Output the (X, Y) coordinate of the center of the cell containing the given text.  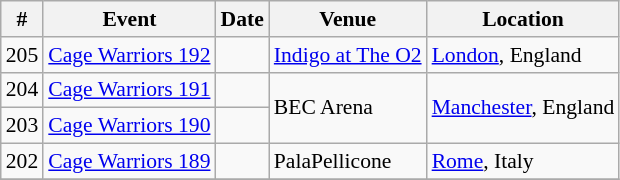
Venue (348, 19)
Cage Warriors 190 (129, 126)
London, England (524, 55)
Cage Warriors 192 (129, 55)
Cage Warriors 189 (129, 162)
Date (242, 19)
Manchester, England (524, 108)
PalaPellicone (348, 162)
BEC Arena (348, 108)
202 (22, 162)
Rome, Italy (524, 162)
Indigo at The O2 (348, 55)
203 (22, 126)
Event (129, 19)
204 (22, 90)
Location (524, 19)
# (22, 19)
205 (22, 55)
Cage Warriors 191 (129, 90)
